Output the [x, y] coordinate of the center of the cell containing the given text.  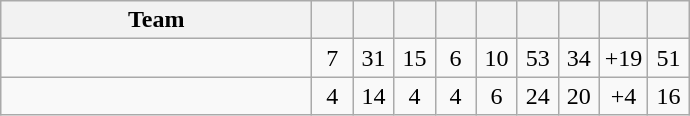
53 [538, 58]
34 [578, 58]
31 [374, 58]
51 [668, 58]
15 [414, 58]
+19 [624, 58]
14 [374, 96]
7 [332, 58]
16 [668, 96]
24 [538, 96]
20 [578, 96]
10 [496, 58]
+4 [624, 96]
Team [156, 20]
